Capture the cell that displays the provided text and extract its [x, y] central coordinate. 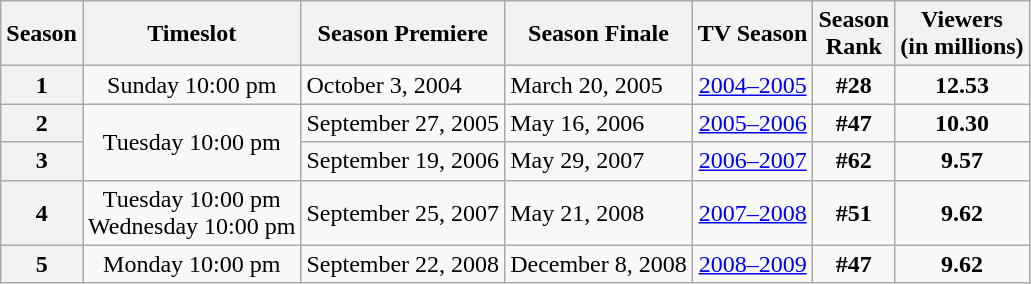
2004–2005 [752, 85]
5 [42, 264]
Timeslot [191, 34]
Tuesday 10:00 pmWednesday 10:00 pm [191, 212]
October 3, 2004 [403, 85]
Season Finale [599, 34]
May 29, 2007 [599, 161]
2005–2006 [752, 123]
3 [42, 161]
Viewers(in millions) [962, 34]
2007–2008 [752, 212]
2008–2009 [752, 264]
December 8, 2008 [599, 264]
#51 [854, 212]
May 16, 2006 [599, 123]
September 27, 2005 [403, 123]
#62 [854, 161]
12.53 [962, 85]
Tuesday 10:00 pm [191, 142]
March 20, 2005 [599, 85]
4 [42, 212]
Monday 10:00 pm [191, 264]
May 21, 2008 [599, 212]
September 19, 2006 [403, 161]
1 [42, 85]
9.57 [962, 161]
September 25, 2007 [403, 212]
2 [42, 123]
2006–2007 [752, 161]
SeasonRank [854, 34]
Season Premiere [403, 34]
Sunday 10:00 pm [191, 85]
TV Season [752, 34]
Season [42, 34]
September 22, 2008 [403, 264]
#28 [854, 85]
10.30 [962, 123]
